Return [x, y] of the center of cell containing provided text 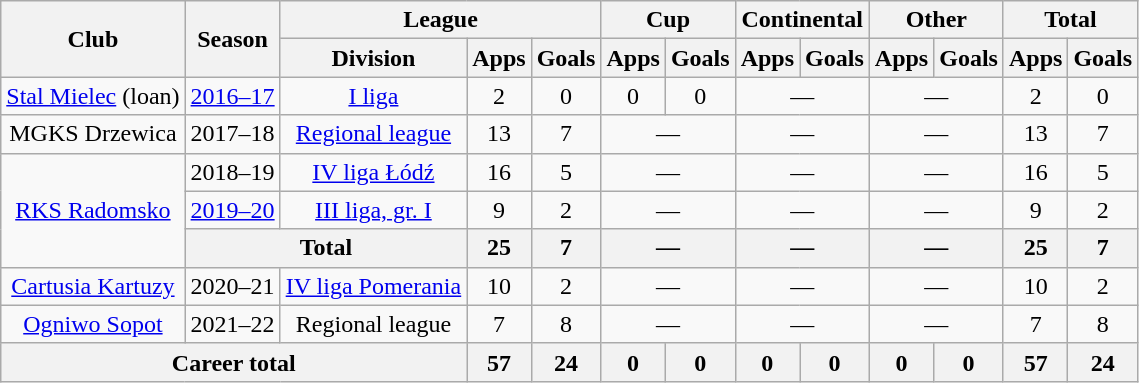
Cup [668, 20]
Season [232, 39]
2021–22 [232, 324]
Continental [802, 20]
III liga, gr. I [374, 210]
IV liga Pomerania [374, 286]
2016–17 [232, 96]
RKS Radomsko [93, 210]
Club [93, 39]
Other [936, 20]
Cartusia Kartuzy [93, 286]
2018–19 [232, 172]
Ogniwo Sopot [93, 324]
I liga [374, 96]
Stal Mielec (loan) [93, 96]
Career total [234, 362]
2019–20 [232, 210]
League [440, 20]
IV liga Łódź [374, 172]
MGKS Drzewica [93, 134]
2017–18 [232, 134]
2020–21 [232, 286]
Division [374, 58]
